Extract the [x, y] coordinate from the center of the cell holding the provided text.  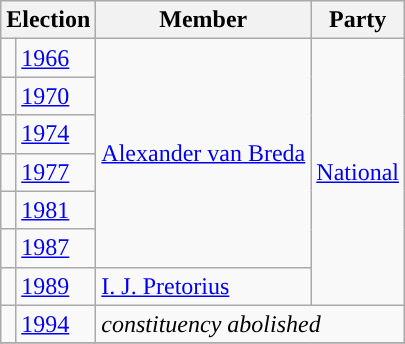
1989 [56, 286]
Election [48, 20]
constituency abolished [250, 324]
1981 [56, 210]
1974 [56, 134]
1970 [56, 96]
Party [358, 20]
National [358, 172]
I. J. Pretorius [204, 286]
Alexander van Breda [204, 153]
1987 [56, 248]
1977 [56, 172]
1994 [56, 324]
Member [204, 20]
1966 [56, 58]
